Determine the [x, y] coordinate at the center of the cell enclosing the given text.  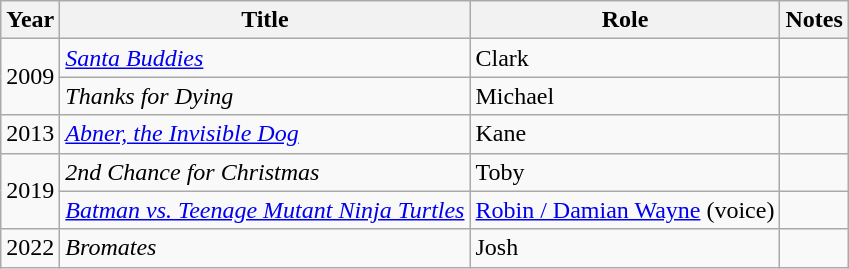
2nd Chance for Christmas [265, 172]
Clark [625, 58]
Santa Buddies [265, 58]
Kane [625, 134]
2022 [30, 248]
Bromates [265, 248]
Thanks for Dying [265, 96]
Year [30, 20]
2019 [30, 191]
Abner, the Invisible Dog [265, 134]
Toby [625, 172]
Role [625, 20]
2009 [30, 77]
Michael [625, 96]
2013 [30, 134]
Title [265, 20]
Robin / Damian Wayne (voice) [625, 210]
Josh [625, 248]
Batman vs. Teenage Mutant Ninja Turtles [265, 210]
Notes [814, 20]
